Return (x, y) of the center of cell containing provided text 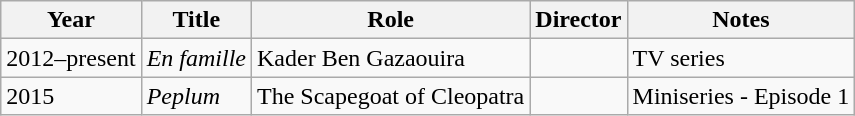
2015 (71, 96)
En famille (196, 58)
Title (196, 20)
Role (391, 20)
Kader Ben Gazaouira (391, 58)
TV series (741, 58)
Peplum (196, 96)
Miniseries - Episode 1 (741, 96)
Year (71, 20)
Director (578, 20)
The Scapegoat of Cleopatra (391, 96)
2012–present (71, 58)
Notes (741, 20)
